Detect which cell encompasses the target text, then output its [x, y] center coordinate. 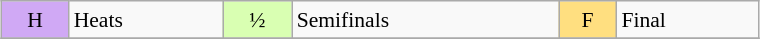
Semifinals [426, 20]
Final [687, 20]
F [588, 20]
½ [258, 20]
Heats [146, 20]
H [36, 20]
